Determine the (x, y) coordinate at the center of the cell enclosing the given text.  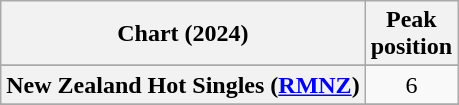
Chart (2024) (183, 34)
New Zealand Hot Singles (RMNZ) (183, 85)
Peakposition (411, 34)
6 (411, 85)
